Scan for the cell matching the given text and deliver its (x, y) coordinate at center. 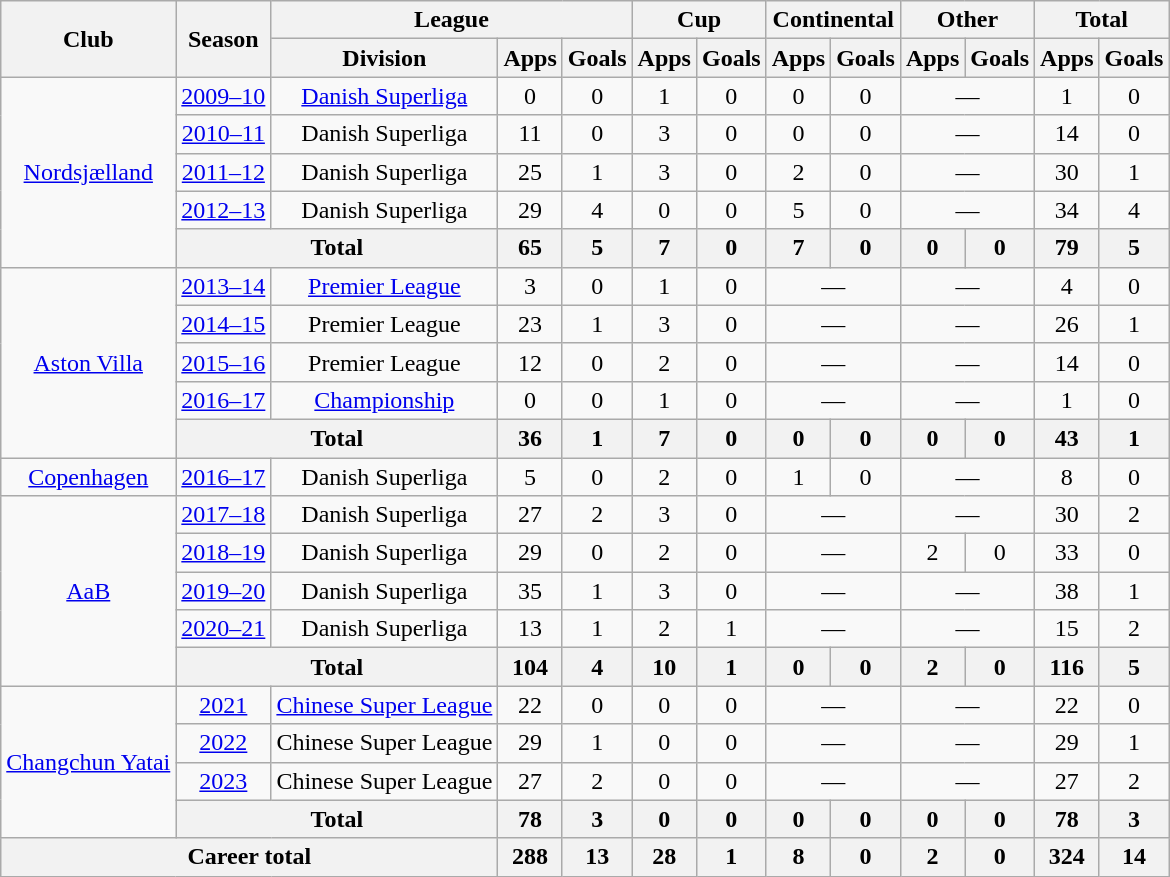
116 (1067, 667)
2013–14 (224, 286)
2010–11 (224, 134)
Division (384, 58)
35 (530, 591)
65 (530, 248)
Aston Villa (88, 362)
AaB (88, 591)
23 (530, 324)
2019–20 (224, 591)
12 (530, 362)
288 (530, 857)
Other (967, 20)
Continental (833, 20)
2012–13 (224, 210)
2011–12 (224, 172)
Changchun Yatai (88, 762)
Career total (250, 857)
Championship (384, 400)
2023 (224, 781)
28 (664, 857)
25 (530, 172)
33 (1067, 553)
2014–15 (224, 324)
Season (224, 39)
League (452, 20)
Copenhagen (88, 477)
43 (1067, 438)
Cup (699, 20)
10 (664, 667)
79 (1067, 248)
11 (530, 134)
26 (1067, 324)
2017–18 (224, 515)
2022 (224, 743)
104 (530, 667)
324 (1067, 857)
2015–16 (224, 362)
2020–21 (224, 629)
15 (1067, 629)
Nordsjælland (88, 172)
2009–10 (224, 96)
34 (1067, 210)
2018–19 (224, 553)
38 (1067, 591)
2021 (224, 705)
Club (88, 39)
36 (530, 438)
